Identify which cell holds the provided text, then report its (X, Y) central coordinate. 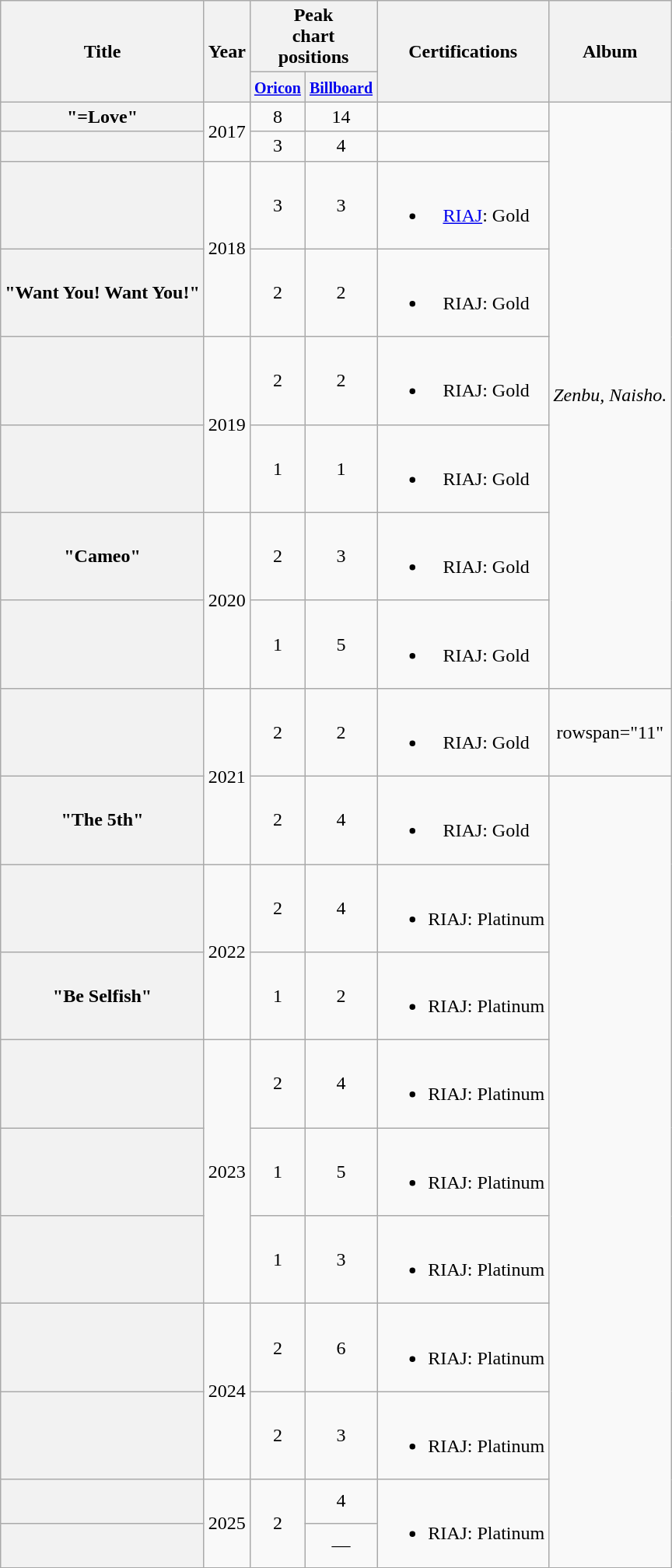
Certifications (464, 51)
Oricon (277, 87)
2024 (227, 1392)
"Cameo" (103, 557)
14 (341, 117)
2025 (227, 1524)
rowspan="11" (610, 732)
Album (610, 51)
8 (277, 117)
— (341, 1545)
"Want You! Want You!" (103, 292)
Zenbu, Naisho. (610, 395)
2019 (227, 424)
2022 (227, 952)
2021 (227, 776)
Title (103, 51)
2020 (227, 600)
"The 5th" (103, 819)
2017 (227, 131)
6 (341, 1348)
2023 (227, 1172)
"Be Selfish" (103, 997)
Year (227, 51)
Billboard (341, 87)
2018 (227, 249)
"=Love" (103, 117)
Peak chart positions (313, 37)
